Locate the cell with the specified text and output its (X, Y) center coordinate. 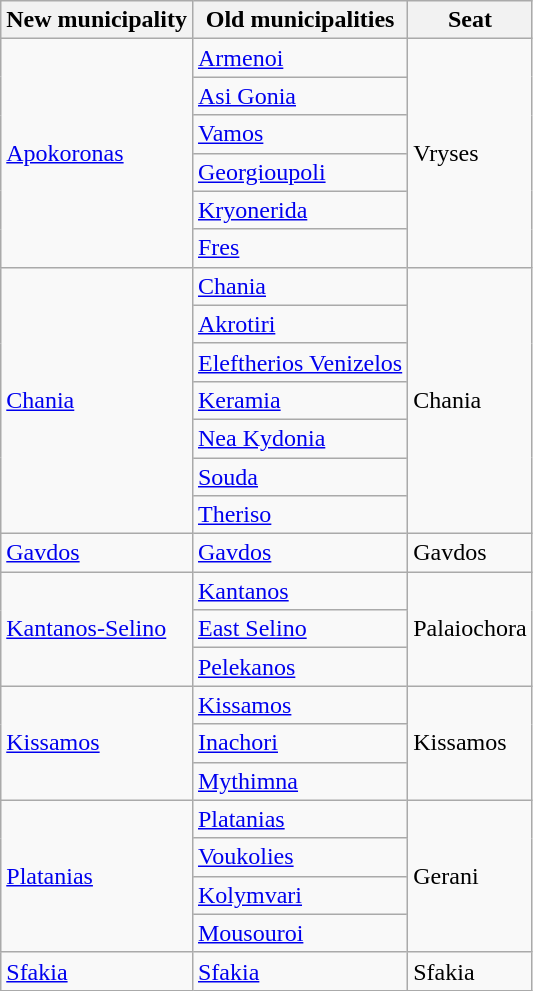
Souda (300, 477)
Fres (300, 248)
Keramia (300, 400)
New municipality (97, 20)
Kolymvari (300, 895)
Pelekanos (300, 667)
Palaiochora (470, 629)
Mousouroi (300, 933)
Seat (470, 20)
Apokoronas (97, 153)
Kantanos-Selino (97, 629)
Akrotiri (300, 324)
Kryonerida (300, 210)
Old municipalities (300, 20)
Kantanos (300, 591)
Vamos (300, 134)
East Selino (300, 629)
Asi Gonia (300, 96)
Voukolies (300, 857)
Georgioupoli (300, 172)
Eleftherios Venizelos (300, 362)
Inachori (300, 743)
Theriso (300, 515)
Gerani (470, 876)
Mythimna (300, 781)
Armenoi (300, 58)
Nea Kydonia (300, 438)
Vryses (470, 153)
